Return the [X, Y] coordinate for the center point of the cell that contains the specified text.  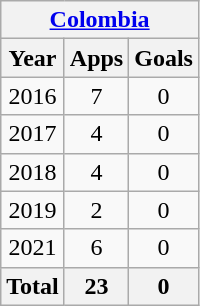
Year [33, 58]
2016 [33, 96]
2017 [33, 134]
23 [96, 286]
Goals [164, 58]
2019 [33, 210]
2 [96, 210]
Apps [96, 58]
6 [96, 248]
7 [96, 96]
2018 [33, 172]
Colombia [100, 20]
Total [33, 286]
2021 [33, 248]
